Pinpoint the cell where the given text exists, returning its (x, y) midpoint coordinate. 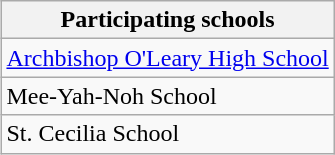
Participating schools (168, 20)
Mee-Yah-Noh School (168, 96)
Archbishop O'Leary High School (168, 58)
St. Cecilia School (168, 134)
